For the text-containing cell, return its midpoint in [x, y] coordinate format. 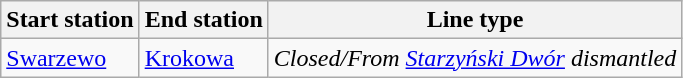
Line type [475, 20]
End station [204, 20]
Closed/From Starzyński Dwór dismantled [475, 58]
Swarzewo [70, 58]
Krokowa [204, 58]
Start station [70, 20]
